For the text-containing cell, return its midpoint in (x, y) coordinate format. 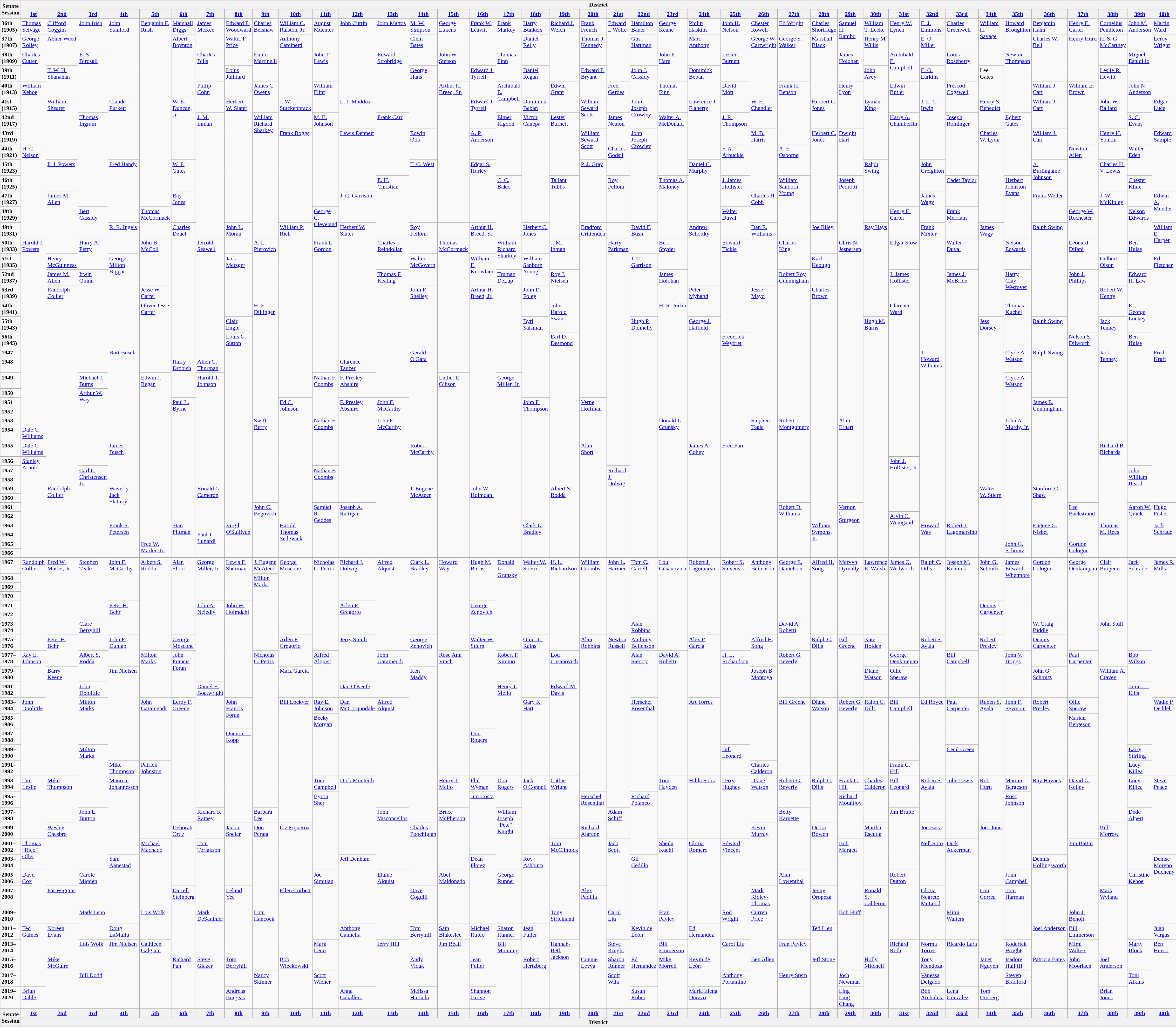
Charles Shortridge (824, 27)
George S. Walker (794, 58)
John W. Stetson (453, 66)
Harry A. Chamberlin (904, 160)
Stanley Arnold (34, 507)
Eli Wright (794, 27)
John Stanford (124, 58)
Sheila Kuehl (673, 873)
Charles Brown (824, 403)
1955 (11, 449)
Marz Garcia (295, 682)
Robert D. Williams (794, 530)
John Campbell (1018, 878)
M. B. Johnson (326, 160)
Edward I. Wolfe (618, 50)
Carl L. Christensen Jr. (93, 512)
39th (1911) (11, 73)
Paul L. Byrne (184, 459)
Joe Dunn (991, 854)
H. E. Dillinger (265, 358)
Clifford Coggins (62, 27)
Jack Metzger (238, 285)
Benjamin Hahn (1049, 27)
1995–1996 (11, 799)
James J. McBride (962, 395)
Frank Markey (509, 34)
John T. Lewis (326, 66)
Tom Umberg (991, 997)
William Coombs (593, 596)
1979–1980 (11, 674)
Lewis F. Sherman (238, 579)
1951 (11, 402)
R. R. Ingels (124, 238)
Clarence Ward (904, 379)
David G. Kelley (1083, 807)
Scott Wilk (618, 989)
H. R. Judah (673, 358)
Richard Mountjoy (850, 815)
Robert W. Kenny (1113, 301)
43rd (1919) (11, 136)
Thomas A. Maloney (673, 207)
Marshall Diggs (184, 27)
Frank L. Gordon (326, 306)
Jack Scott (618, 873)
40th (1913) (11, 89)
John William Beard (1140, 484)
Louis G. Sutton (238, 426)
Shannon Grove (483, 997)
Bert Snyder (673, 254)
John Creighton (932, 175)
Dean Florez (483, 889)
1966 (11, 553)
Dick Monteith (357, 815)
Clem Bates (423, 50)
Stanford C. Shaw (1049, 502)
Bob Huff (850, 939)
Marshall Black (824, 66)
J. W. McKinley (1113, 223)
John B. McColl (155, 262)
Pat Wiggins (62, 905)
George Lukens (453, 34)
2017–2018 (11, 978)
1963 (11, 525)
Robert Hertzberg (536, 982)
Ross Johnson (1018, 831)
Bradford Crittenden (593, 310)
Charles King (794, 254)
Charles Bills (210, 66)
Earl D. Desmond (564, 408)
1985–1986 (11, 721)
Tom C. Carrell (644, 588)
1970 (11, 596)
Victor Canepa (536, 167)
Edward Tickle (735, 285)
Charles Godsil (618, 160)
John W. Ballard (1113, 113)
Lee Backstrand (1083, 521)
Edward Strobridge (392, 81)
Rob Hurtt (991, 799)
L. J. Maddux (357, 113)
Quentin L. Kopp (238, 776)
Edgar Stow (904, 254)
Byrl Salsman (536, 357)
Martin Ward (1164, 27)
Thomas Selvage (34, 27)
Chester Rowell (764, 27)
54th (1941) (11, 309)
Henry Lyon (850, 105)
2011–2012 (11, 932)
Richard K. Rainey (210, 823)
Vernon L. Sturgeon (850, 530)
A. P. Anderson (483, 144)
Patricia Bates (1049, 982)
Gloria Romero (704, 881)
Lena Gonzalez (962, 997)
42nd (1917) (11, 121)
Gary K. Hart (536, 737)
Becky Morgan (326, 744)
Connie Leyva (593, 982)
Joe Riley (824, 238)
Maurice Johannessen (124, 815)
Liz Figueroa (295, 854)
Edward F. Woodward (238, 27)
Cadet Taylor (962, 191)
A. L. Pierovich (265, 270)
36th (1905) (11, 27)
Joseph A. Rattigan (357, 530)
Truman DeLap (509, 321)
Lawrence J. Flaherty (704, 128)
Larry Stirling (1140, 752)
2001–2002 (11, 847)
Debra Bowen (824, 854)
Dwight Hart (850, 152)
Bob Margett (850, 873)
James Q. Wedworth (904, 604)
John Vasconcellos (392, 839)
Frank S. Petersen (124, 539)
Leslie R. Hewitt (1113, 81)
2007–2008 (11, 897)
Arthur H. Breed, Jr. (483, 385)
Brian Dahle (34, 997)
Richard J. Welch (564, 50)
Richard Alarcon (593, 854)
1997–1998 (11, 815)
Joseph Pedrotti (850, 207)
Newton Thompson (1018, 81)
Claude Purkett (124, 128)
Paul J. Lunardi (210, 544)
Harold T. Johnson (210, 428)
Marty Block (1140, 955)
Toni Atkins (1140, 989)
Omer L. Rains (536, 666)
Henry S. Benedict (991, 113)
Dave Cogdill (423, 905)
1950 (11, 393)
William A. Craven (1113, 744)
James C. Owens (265, 97)
Hilda Solis (704, 807)
Robert S. Stevens (735, 604)
Alan Lowenthal (794, 905)
Mike Morrell (673, 982)
Sam Blakeslee (453, 932)
Richard B. Richards (1113, 481)
Bert Cassidy (93, 223)
53rd (1939) (11, 293)
Miguel Estudillo (1140, 66)
Scott Wiener (326, 989)
Anthony Portantino (735, 989)
1957 (11, 470)
Hamilton Bauer (644, 27)
Jenny Oropeza (824, 905)
E. S. Birdsall (93, 81)
John F. Shelley (423, 317)
Chester Kline (1140, 191)
Carole Migden (93, 889)
James E. Cunningham (1049, 441)
1958 (11, 480)
Edwin Otis (423, 144)
Susan Rubio (644, 997)
George Hans (423, 97)
David F. Bush (644, 238)
41st (1915) (11, 105)
Jerrold Seawell (210, 298)
Ben Hueso (1164, 974)
Leroy Wright (1164, 66)
Janet Nguyen (991, 971)
Jim Battin (1083, 873)
Denise Moreno Ducheny (1164, 889)
Christine Kehoe (1140, 905)
Bill Lockyer (295, 760)
Noreen Evans (62, 939)
Arthur W. Way (93, 427)
W. F. Gates (184, 175)
Robert P. Nimmo (509, 666)
Edward Sample (1164, 160)
William T. Leeke (876, 27)
2019–2020 (11, 997)
55th (1943) (11, 324)
Robert Roy Cunningham (794, 343)
William F. Knowland (483, 270)
Jesse W. Carter (155, 293)
Marc Anthony (704, 50)
John Mattos (392, 34)
1991–1992 (11, 768)
Leonard Difani (1083, 254)
Harold J. Powers (34, 332)
Fred Gerdes (618, 97)
Anna Caballero (357, 997)
Joe Baca (932, 831)
Bruce McPherson (453, 839)
Charles Cutten (34, 66)
Fred Kraft (1164, 425)
2013–2014 (11, 947)
W. Craig Biddle (1049, 627)
John Irish (93, 34)
47th (1927) (11, 199)
Mark Wyland (1113, 920)
James Busch (124, 462)
E. H. Christian (392, 207)
Charles Belshaw (265, 34)
Henry W. Lynch (904, 34)
Wadie P. Deddeh (1164, 737)
Jim Costa (483, 823)
Tom Harman (1018, 912)
J. R. Thompson (735, 128)
Irwin Quinn (93, 321)
Lewis Dennett (357, 160)
Edwin A. Mueller (1164, 207)
Frank W. Leavitt (483, 42)
Martha Escutia (876, 854)
Henry H. Yonkin (1113, 144)
Newton Allen (1083, 175)
Andy Vidak (423, 971)
Steve Peace (1164, 815)
Ben Allen (764, 982)
Jackie Speier (238, 854)
Charles H. V. Lewis (1113, 175)
Brian Jones (1113, 997)
Frank H. Benson (794, 113)
Patrick Johnston (155, 799)
50th (1933) (11, 246)
Alan Sieroty (644, 674)
Byron Sher (326, 831)
1965 (11, 544)
Clair Engle (238, 324)
Herbert Johnston Evans (1018, 207)
J. L. C. Irwin (932, 128)
1968 (11, 578)
Gus Hartman (644, 50)
William H. Savage (991, 42)
William Shearer (62, 128)
Jeff Stone (824, 982)
Edwin Grant (564, 97)
George W. Rochester (1083, 223)
Lyman King (876, 128)
John V. Briggs (1018, 674)
George Runner (509, 897)
George C. Cleveland (326, 223)
1947 (11, 352)
56th (1945) (11, 340)
Elaine Alquist (392, 905)
Harry Parkman (618, 352)
Gerald O'Gara (423, 394)
T. C. West (423, 191)
Roderick Wright (1018, 947)
A. Burlingame Johnson (1049, 175)
Norma Torres (932, 947)
Mark Ridley-Thomas (764, 897)
George Milton Biggar (124, 301)
Joseph Rominger (962, 144)
1959 (11, 489)
Bill Monning (509, 974)
Hugh P. Donnelly (644, 437)
Harry Bunkers (536, 27)
2015–2016 (11, 963)
Thomas "Rico" Oller (34, 854)
Leland Yee (238, 920)
1971 (11, 605)
Cathie Wright (564, 807)
Michael Machado (155, 873)
Walter F. Price (238, 50)
Gil Cedillo (644, 889)
Loni Hancock (265, 939)
Frank Merriam (962, 223)
C. C. Baker (509, 207)
John F. Thompson (536, 459)
George J. Hatfield (704, 379)
John H. Nelson (735, 34)
Swift Berry (265, 459)
Harry A. Perry (93, 254)
Jim Brulte (904, 839)
Edgar S. Hurley (483, 191)
Philip Cohn (210, 97)
William Flint (326, 97)
John A. Nejedly (210, 641)
Harry Drobish (184, 377)
Waverly Jack Slattery (124, 502)
1977–1978 (11, 658)
Nate Holden (876, 650)
H. S. G. McCartney (1113, 50)
Isadore Hall III (1018, 963)
John L. Moran (238, 238)
Tony Strickland (564, 924)
Culbert Olson (1113, 270)
Richard Roth (904, 974)
Alvin C. Weingand (904, 534)
1969 (11, 587)
Benjamin F. Rush (155, 113)
Sam Aanestad (124, 889)
Richard Pan (184, 982)
Roy Ashburn (536, 889)
Mark DeSaulnier (210, 932)
Lawrence E. Walsh (876, 596)
Joseph B. Montoya (764, 713)
John J. Cassidy (644, 81)
Ray Hays (876, 270)
Ted Gaines (34, 955)
F. J. Powers (62, 175)
1987–1988 (11, 737)
Roy J. Nielsen (564, 285)
Daniel Reily (536, 50)
Wesley Chesbro (62, 854)
Steve Knight (618, 947)
Maria Elena Durazo (704, 997)
Thomas M. Rees (1113, 539)
Charles Deuel (184, 290)
Anthony Caminetti (295, 66)
Prescott Cogswell (962, 97)
Charles H. Cobb (764, 207)
Henry Hurd (1083, 58)
John J. Phillips (1083, 301)
Charles Reindollar (392, 254)
Steven Bradford (1018, 989)
Edwin J. Regan (155, 456)
Elmer Rigdon (509, 144)
1983–1984 (11, 705)
Dede Alpert (1140, 839)
William C. Ralston, Jr. (295, 27)
Newton Russell (618, 721)
John Harold Swan (564, 317)
Dennis Hollingsworth (1049, 889)
Josh Newman (850, 978)
Ray Jones (184, 207)
Ellen Corbett (295, 920)
Frank Boggs (295, 175)
J. Howard Williams (932, 434)
J. W. Stuckenbrack (295, 113)
Tallant Tubbs (564, 207)
Tim Leslie (34, 807)
Don Perata (265, 865)
Dan McCorquodale (357, 737)
W. E. Duncan, Jr. (184, 128)
James A. Cobey (704, 499)
49th (1931) (11, 230)
John F. Dunlap (124, 650)
Charles Greenwell (962, 34)
Thomas J. Kennedy (593, 50)
T. W. H. Shanahan (62, 81)
Virgil O'Sullivan (238, 539)
W. F. Chandler (764, 113)
1952 (11, 412)
Tom Hayden (673, 807)
Egbert Gates (1018, 144)
1973–1974 (11, 627)
Howard Broughton (1018, 34)
Thomas Ingram (93, 160)
Steve Glazer (210, 982)
Rod Wright (735, 924)
Ronald G. Cameron (210, 507)
1964 (11, 534)
Tom McClintock (564, 873)
Dave Cox (34, 897)
Albert Boynton (184, 66)
Walter McGovern (423, 270)
Walter A. McDonald (673, 144)
1960 (11, 498)
E. O. Larkins (932, 81)
William Kehoe (34, 113)
1993–1994 (11, 784)
Melissa Hurtado (423, 997)
Adam Schiff (618, 823)
George Rolley (34, 42)
John Curtin (357, 58)
Cornelius Pendleton (1113, 27)
Ed Fletcher (1164, 301)
Vanessa Delgado (932, 978)
Jerry Smith (357, 658)
Ed Royce (932, 737)
1961 (11, 507)
James R. Mills (1164, 627)
F. A. Arbuckle (735, 160)
Terry Hughes (735, 807)
Bob Archuleta (932, 997)
Robert I. Montgomery (794, 459)
1949 (11, 380)
Harold Thomas Sedgwick (295, 539)
M. B. Harris (764, 160)
Tom Campbell (326, 784)
Bill Dodd (93, 989)
Kevin Murray (764, 854)
David Mott (735, 97)
Phil Wyman (483, 784)
Frank Carr (392, 144)
Frederick Weybret (735, 387)
Mervyn Dymally (850, 596)
Mike McGuire (62, 982)
Henry M. Willis (876, 50)
Clare Berryhill (93, 635)
Doug LaMalfa (124, 932)
2005–2006 (11, 878)
51st (1935) (11, 262)
Lee Gates (991, 81)
A. E. Osborne (794, 160)
Ray Haynes (1049, 815)
Edgar Luce (1164, 113)
Alex Padilla (593, 920)
John L. Harmer (618, 596)
Michael Rubio (483, 939)
1962 (11, 516)
August Muenter (326, 34)
E. George Luckey (1140, 317)
Frank French (593, 27)
45th (1923) (11, 167)
Barry Keene (62, 721)
Thomas Kuchel (1018, 324)
Allen G. Thurman (210, 365)
Edward Vincent (735, 873)
John C. Begovich (265, 530)
Michael J. Burns (93, 380)
Nancy Skinner (265, 989)
Jess Dorsey (991, 400)
Thomas F. Keating (392, 334)
John M. Anderson (1140, 34)
E. O. Miller (932, 50)
Edward F. Bryant (593, 81)
Charles W. Bell (1049, 58)
Edward H. Law (1140, 285)
Curren Price (764, 932)
Joseph M. Kennick (962, 604)
Nell Soto (932, 862)
H. C. Nelson (34, 191)
Henry Stern (794, 989)
Louis Roseberry (962, 66)
Bob Wilson (1140, 666)
John N. Anderson (1140, 97)
Juan Vargas (1164, 932)
John Avey (876, 81)
Edward M. Davis (564, 729)
1948 (11, 365)
Henry McGuinness (62, 262)
Jesse Mayo (764, 351)
Daniel E. Boatwright (210, 744)
Holly Mitchell (876, 982)
1954 (11, 433)
Dick Ackerman (962, 873)
Alan Erhart (850, 459)
Nelson S. Dilworth (1083, 417)
Jerry Hill (392, 974)
Ed C. Johnson (295, 459)
John J. Benoit (1083, 916)
Deborah Ortiz (184, 854)
Dan E. Williams (764, 254)
Robert McCarthy (423, 462)
1972 (11, 615)
James L. Ellis (1140, 713)
Leroy F. Greene (184, 760)
Joe Simitian (326, 905)
Luther E. Gibson (453, 465)
2009–2010 (11, 916)
John Lewis (962, 807)
S. C. Evans (1140, 128)
George W. Cartwright (764, 66)
Richard Polanco (644, 823)
George E. Danielson (794, 588)
Barbara Lee (265, 815)
John Stull (1113, 643)
William Symons, Jr. (824, 539)
1999–2000 (11, 831)
Fred Handy (124, 191)
Darrell Steinberg (184, 920)
M. W. Simpson (423, 27)
Dan O'Keefe (357, 689)
1967 (11, 565)
James Nealon (618, 128)
Eugene G. Nisbet (1049, 539)
1989–1990 (11, 752)
Robert Dutton (904, 905)
Burt Busch (124, 394)
Tom Torlakson (210, 873)
Ricardo Lara (962, 963)
37th (1907) (11, 42)
P. J. Gray (593, 191)
44th (1921) (11, 152)
46th (1925) (11, 183)
Chris N. Jespersen (850, 327)
Verne Hoffman (593, 419)
Ling Ling Chang (850, 997)
Clarence Tauzer (357, 365)
Art Torres (704, 737)
Jack O'Connell (536, 815)
John J. Hollister, Jr. (904, 484)
Karl Keough (824, 270)
38th (1909) (11, 58)
William E. Harper (1164, 238)
Cecil Green (962, 760)
Abel Maldonado (453, 897)
Walter Eden (1140, 160)
Philip Haskins (704, 27)
James Edward Whetmore (1018, 604)
Gloria Negrete McLeod (932, 912)
Hannah-Beth Jackson (564, 974)
Samuel H. Rambo (850, 34)
James McKee (210, 34)
Jeff Denham (357, 889)
William E. Brown (1083, 113)
52nd (1937) (11, 277)
Andreas Borgeas (238, 997)
Hugo Fisher (1164, 512)
Andrew Schottky (704, 254)
1981–1982 (11, 689)
John F. Seymour (1018, 737)
Daniel C. Murphy (704, 191)
Ken Maddy (423, 744)
Abner Weed (62, 50)
John L. Burton (93, 839)
1953 (11, 421)
48th (1929) (11, 215)
Samuel R. Geddes (326, 530)
Frank Weller (1049, 207)
E. J. Emmons (932, 27)
Lou Correa (991, 920)
Anthony Cannella (357, 955)
Louis Juilliard (238, 81)
George Keane (673, 34)
Stan Pittman (184, 539)
John D. Foley (536, 301)
William P. Rich (295, 310)
Frank Mixter (932, 285)
Alex P. Garcia (704, 666)
1956 (11, 461)
Bill Morrow (1113, 854)
Ronald S. Calderon (876, 920)
William Joseph "Pete" Knight (509, 839)
Charles Poochigian (423, 854)
Peter Myhand (704, 301)
Ted Lieu (824, 939)
John A. Murdy, Jr. (1018, 478)
Edwin Butler (904, 97)
Fred Farr (735, 499)
Clair Burgener (1113, 588)
John P. Hare (673, 66)
John Moorlach (1083, 982)
Betty Karnette (794, 839)
Tony Mendoza (932, 963)
Cathleen Galgiani (155, 974)
Oliver Jesse Carter (155, 337)
Ennio Martinelli (265, 66)
Daniel Regan (536, 81)
2003–2004 (11, 862)
Bob Wieckowski (295, 982)
1975–1976 (11, 643)
Charles W. Lyon (991, 175)
Jim Beall (453, 974)
Rose Ann Vuich (453, 713)
Aaron W. Quick (1140, 530)
Harry Clay Westover (1018, 285)
